Search for the cell housing the specified text and yield its (X, Y) center coordinate. 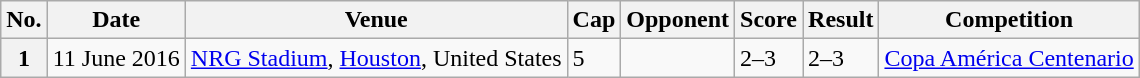
Date (116, 20)
Competition (1009, 20)
1 (24, 58)
NRG Stadium, Houston, United States (376, 58)
Opponent (678, 20)
Venue (376, 20)
Cap (594, 20)
Result (841, 20)
Score (769, 20)
5 (594, 58)
No. (24, 20)
11 June 2016 (116, 58)
Copa América Centenario (1009, 58)
